Output the (X, Y) coordinate of the center of the cell containing the given text.  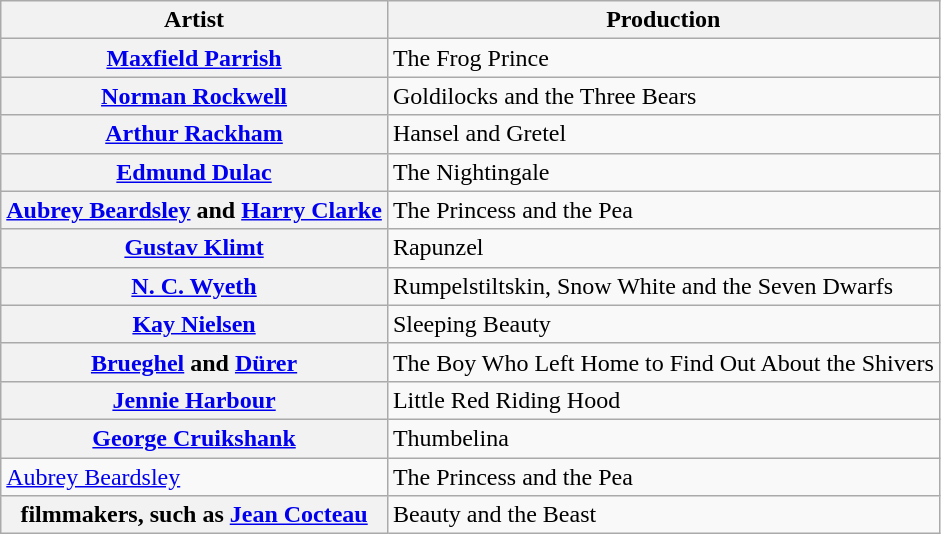
Norman Rockwell (194, 96)
The Boy Who Left Home to Find Out About the Shivers (663, 362)
N. C. Wyeth (194, 286)
Aubrey Beardsley (194, 477)
Beauty and the Beast (663, 515)
Production (663, 20)
George Cruikshank (194, 438)
Jennie Harbour (194, 400)
Aubrey Beardsley and Harry Clarke (194, 210)
Kay Nielsen (194, 324)
Sleeping Beauty (663, 324)
Brueghel and Dürer (194, 362)
Maxfield Parrish (194, 58)
Rumpelstiltskin, Snow White and the Seven Dwarfs (663, 286)
Thumbelina (663, 438)
Arthur Rackham (194, 134)
Hansel and Gretel (663, 134)
Little Red Riding Hood (663, 400)
Artist (194, 20)
Rapunzel (663, 248)
The Nightingale (663, 172)
The Frog Prince (663, 58)
Gustav Klimt (194, 248)
filmmakers, such as Jean Cocteau (194, 515)
Edmund Dulac (194, 172)
Goldilocks and the Three Bears (663, 96)
